For the text-containing cell, return its midpoint in (X, Y) coordinate format. 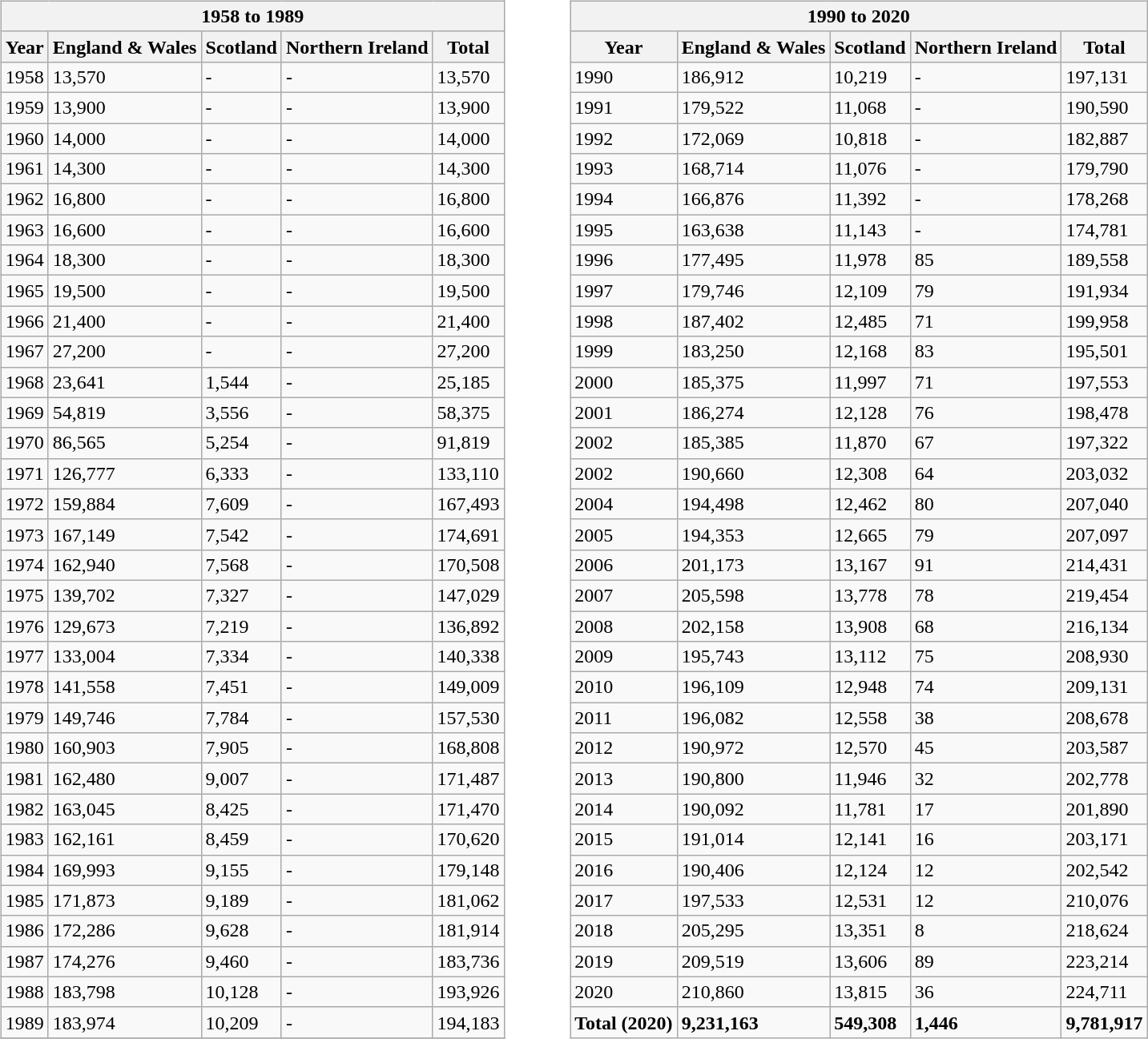
36 (985, 992)
177,495 (753, 260)
11,392 (870, 199)
67 (985, 443)
11,946 (870, 779)
1972 (24, 504)
2009 (624, 657)
16 (985, 840)
190,972 (753, 748)
202,778 (1104, 779)
25,185 (468, 382)
1992 (624, 139)
171,470 (468, 809)
2007 (624, 595)
549,308 (870, 1022)
169,993 (125, 870)
186,274 (753, 413)
10,128 (241, 992)
170,620 (468, 840)
38 (985, 718)
2016 (624, 870)
166,876 (753, 199)
76 (985, 413)
1981 (24, 779)
162,940 (125, 565)
202,542 (1104, 870)
133,110 (468, 473)
205,598 (753, 595)
167,493 (468, 504)
1959 (24, 107)
9,155 (241, 870)
1970 (24, 443)
13,815 (870, 992)
194,498 (753, 504)
168,808 (468, 748)
126,777 (125, 473)
1971 (24, 473)
2017 (624, 900)
1974 (24, 565)
10,219 (870, 77)
7,905 (241, 748)
1980 (24, 748)
12,665 (870, 534)
8 (985, 931)
201,890 (1104, 809)
182,887 (1104, 139)
194,353 (753, 534)
159,884 (125, 504)
194,183 (468, 1022)
1958 (24, 77)
190,800 (753, 779)
1966 (24, 321)
183,736 (468, 961)
10,209 (241, 1022)
190,406 (753, 870)
185,375 (753, 382)
190,590 (1104, 107)
1987 (24, 961)
83 (985, 352)
9,460 (241, 961)
193,926 (468, 992)
197,131 (1104, 77)
207,097 (1104, 534)
7,451 (241, 687)
162,480 (125, 779)
1983 (24, 840)
17 (985, 809)
12,485 (870, 321)
1,544 (241, 382)
9,007 (241, 779)
163,045 (125, 809)
196,109 (753, 687)
2011 (624, 718)
13,778 (870, 595)
2013 (624, 779)
198,478 (1104, 413)
216,134 (1104, 626)
202,158 (753, 626)
214,431 (1104, 565)
9,189 (241, 900)
2014 (624, 809)
1,446 (985, 1022)
197,322 (1104, 443)
162,161 (125, 840)
218,624 (1104, 931)
12,109 (870, 291)
12,558 (870, 718)
2015 (624, 840)
74 (985, 687)
197,553 (1104, 382)
13,908 (870, 626)
1990 (624, 77)
224,711 (1104, 992)
181,914 (468, 931)
191,934 (1104, 291)
2010 (624, 687)
6,333 (241, 473)
2001 (624, 413)
1997 (624, 291)
197,533 (753, 900)
187,402 (753, 321)
23,641 (125, 382)
9,628 (241, 931)
183,974 (125, 1022)
58,375 (468, 413)
11,997 (870, 382)
1962 (24, 199)
12,948 (870, 687)
64 (985, 473)
78 (985, 595)
1995 (624, 230)
9,781,917 (1104, 1022)
12,462 (870, 504)
2005 (624, 534)
203,032 (1104, 473)
149,009 (468, 687)
1985 (24, 900)
1994 (624, 199)
203,171 (1104, 840)
171,873 (125, 900)
1968 (24, 382)
7,334 (241, 657)
89 (985, 961)
13,112 (870, 657)
Total (2020) (624, 1022)
7,542 (241, 534)
1990 to 2020 (859, 16)
174,276 (125, 961)
85 (985, 260)
2018 (624, 931)
11,781 (870, 809)
139,702 (125, 595)
170,508 (468, 565)
7,568 (241, 565)
12,531 (870, 900)
7,219 (241, 626)
1996 (624, 260)
147,029 (468, 595)
7,784 (241, 718)
205,295 (753, 931)
160,903 (125, 748)
209,519 (753, 961)
8,459 (241, 840)
1965 (24, 291)
136,892 (468, 626)
68 (985, 626)
172,286 (125, 931)
210,860 (753, 992)
13,167 (870, 565)
157,530 (468, 718)
1993 (624, 169)
8,425 (241, 809)
129,673 (125, 626)
1982 (24, 809)
2019 (624, 961)
195,743 (753, 657)
32 (985, 779)
12,128 (870, 413)
9,231,163 (753, 1022)
219,454 (1104, 595)
12,141 (870, 840)
179,148 (468, 870)
75 (985, 657)
12,570 (870, 748)
1978 (24, 687)
1975 (24, 595)
1961 (24, 169)
1991 (624, 107)
1988 (24, 992)
207,040 (1104, 504)
11,870 (870, 443)
179,522 (753, 107)
133,004 (125, 657)
2004 (624, 504)
7,609 (241, 504)
167,149 (125, 534)
196,082 (753, 718)
10,818 (870, 139)
1964 (24, 260)
171,487 (468, 779)
2012 (624, 748)
203,587 (1104, 748)
1969 (24, 413)
223,214 (1104, 961)
13,606 (870, 961)
11,076 (870, 169)
13,351 (870, 931)
168,714 (753, 169)
1973 (24, 534)
174,781 (1104, 230)
3,556 (241, 413)
172,069 (753, 139)
141,558 (125, 687)
179,746 (753, 291)
1963 (24, 230)
2020 (624, 992)
201,173 (753, 565)
1979 (24, 718)
186,912 (753, 77)
174,691 (468, 534)
179,790 (1104, 169)
11,978 (870, 260)
1998 (624, 321)
189,558 (1104, 260)
91,819 (468, 443)
183,250 (753, 352)
86,565 (125, 443)
185,385 (753, 443)
1999 (624, 352)
190,660 (753, 473)
45 (985, 748)
1989 (24, 1022)
11,143 (870, 230)
178,268 (1104, 199)
2000 (624, 382)
199,958 (1104, 321)
1977 (24, 657)
183,798 (125, 992)
1967 (24, 352)
91 (985, 565)
1984 (24, 870)
149,746 (125, 718)
1976 (24, 626)
80 (985, 504)
195,501 (1104, 352)
1986 (24, 931)
54,819 (125, 413)
12,124 (870, 870)
2008 (624, 626)
2006 (624, 565)
12,308 (870, 473)
11,068 (870, 107)
1960 (24, 139)
190,092 (753, 809)
208,678 (1104, 718)
209,131 (1104, 687)
5,254 (241, 443)
208,930 (1104, 657)
210,076 (1104, 900)
181,062 (468, 900)
7,327 (241, 595)
1958 to 1989 (252, 16)
191,014 (753, 840)
12,168 (870, 352)
140,338 (468, 657)
163,638 (753, 230)
